Determine the [x, y] coordinate at the center of the cell enclosing the given text.  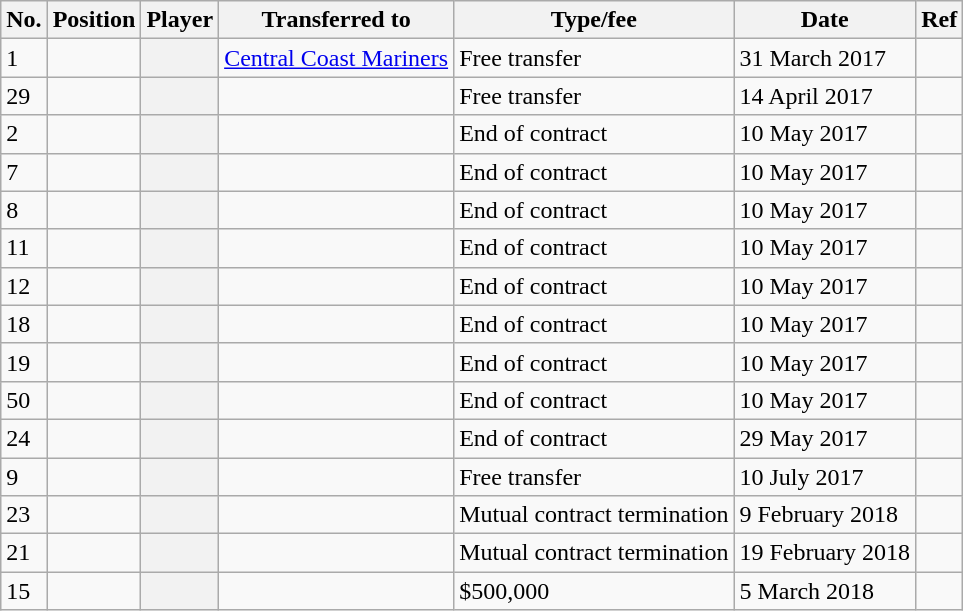
Type/fee [594, 20]
7 [24, 172]
15 [24, 591]
$500,000 [594, 591]
18 [24, 324]
31 March 2017 [825, 58]
10 July 2017 [825, 477]
No. [24, 20]
23 [24, 515]
8 [24, 210]
21 [24, 553]
Central Coast Mariners [336, 58]
9 February 2018 [825, 515]
14 April 2017 [825, 96]
19 February 2018 [825, 553]
29 May 2017 [825, 438]
29 [24, 96]
50 [24, 400]
Position [94, 20]
Transferred to [336, 20]
Date [825, 20]
19 [24, 362]
9 [24, 477]
24 [24, 438]
Player [180, 20]
1 [24, 58]
12 [24, 286]
5 March 2018 [825, 591]
2 [24, 134]
11 [24, 248]
Ref [940, 20]
